Pinpoint the cell where the given text exists, returning its [x, y] midpoint coordinate. 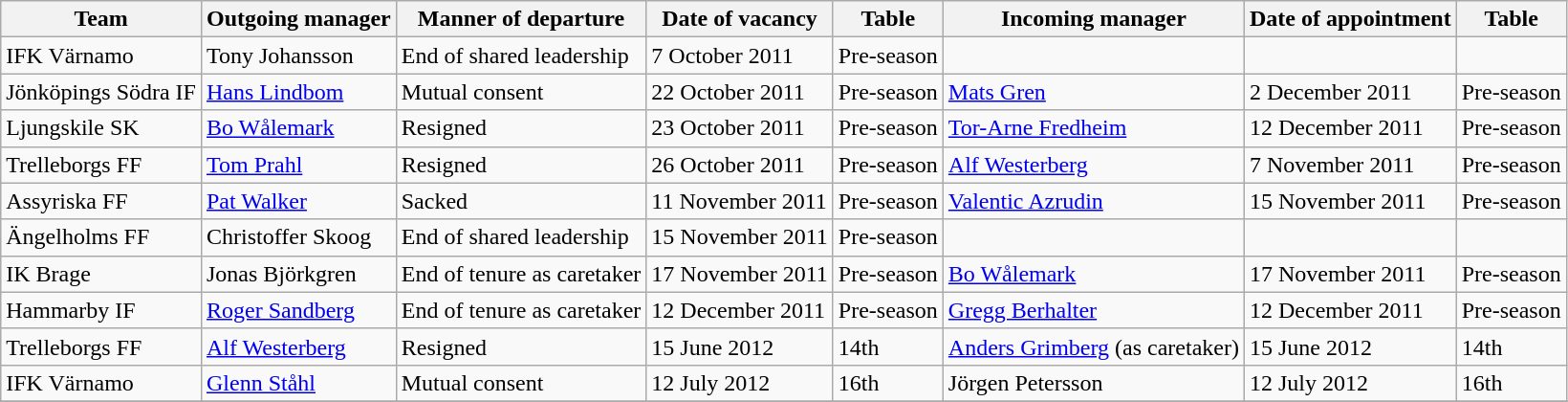
7 October 2011 [740, 56]
Christoffer Skoog [298, 237]
Date of appointment [1350, 19]
Ängelholms FF [101, 237]
Anders Grimberg (as caretaker) [1094, 346]
Tor-Arne Fredheim [1094, 128]
26 October 2011 [740, 165]
Assyriska FF [101, 201]
Glenn Ståhl [298, 383]
22 October 2011 [740, 92]
Ljungskile SK [101, 128]
Jörgen Petersson [1094, 383]
Valentic Azrudin [1094, 201]
Hans Lindbom [298, 92]
23 October 2011 [740, 128]
Hammarby IF [101, 310]
Outgoing manager [298, 19]
Pat Walker [298, 201]
Tom Prahl [298, 165]
Mats Gren [1094, 92]
Date of vacancy [740, 19]
Team [101, 19]
7 November 2011 [1350, 165]
IK Brage [101, 274]
Gregg Berhalter [1094, 310]
11 November 2011 [740, 201]
Incoming manager [1094, 19]
Jonas Björkgren [298, 274]
Jönköpings Södra IF [101, 92]
Sacked [521, 201]
2 December 2011 [1350, 92]
Roger Sandberg [298, 310]
Tony Johansson [298, 56]
Manner of departure [521, 19]
